Search for the cell housing the specified text and yield its [X, Y] center coordinate. 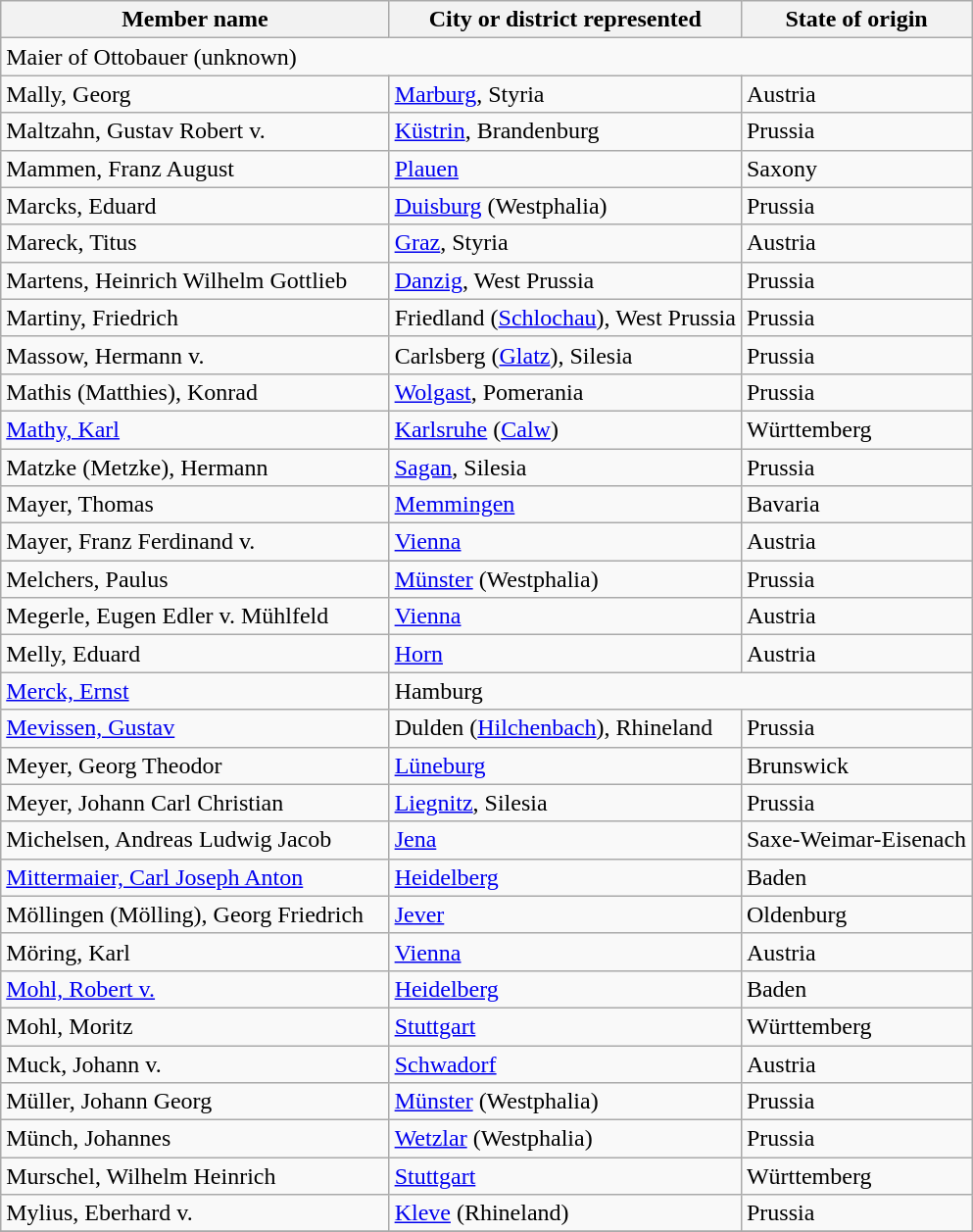
Murschel, Wilhelm Heinrich [195, 1176]
Meyer, Johann Carl Christian [195, 803]
Hamburg [680, 691]
Massow, Hermann v. [195, 355]
Sagan, Silesia [564, 468]
Wolgast, Pomerania [564, 392]
Marburg, Styria [564, 94]
Bavaria [856, 505]
Schwadorf [564, 1063]
Carlsberg (Glatz), Silesia [564, 355]
Münch, Johannes [195, 1139]
Liegnitz, Silesia [564, 803]
Karlsruhe (Calw) [564, 429]
Mittermaier, Carl Joseph Anton [195, 877]
City or district represented [564, 20]
Meyer, Georg Theodor [195, 765]
Oldenburg [856, 914]
Mally, Georg [195, 94]
Mayer, Franz Ferdinand v. [195, 542]
Mathy, Karl [195, 429]
Graz, Styria [564, 243]
Kleve (Rhineland) [564, 1213]
Maltzahn, Gustav Robert v. [195, 131]
Lüneburg [564, 765]
Jena [564, 840]
Memmingen [564, 505]
Horn [564, 654]
Dulden (Hilchenbach), Rhineland [564, 728]
Saxe-Weimar-Eisenach [856, 840]
Mammen, Franz August [195, 169]
Müller, Johann Georg [195, 1102]
Michelsen, Andreas Ludwig Jacob [195, 840]
Mohl, Robert v. [195, 989]
Möring, Karl [195, 952]
Brunswick [856, 765]
Danzig, West Prussia [564, 280]
Megerle, Eugen Edler v. Mühlfeld [195, 616]
Mathis (Matthies), Konrad [195, 392]
Melchers, Paulus [195, 579]
State of origin [856, 20]
Jever [564, 914]
Wetzlar (Westphalia) [564, 1139]
Mayer, Thomas [195, 505]
Maier of Ottobauer (unknown) [486, 57]
Marcks, Eduard [195, 206]
Melly, Eduard [195, 654]
Merck, Ernst [195, 691]
Duisburg (Westphalia) [564, 206]
Matzke (Metzke), Hermann [195, 468]
Member name [195, 20]
Martens, Heinrich Wilhelm Gottlieb [195, 280]
Plauen [564, 169]
Martiny, Friedrich [195, 318]
Mylius, Eberhard v. [195, 1213]
Mevissen, Gustav [195, 728]
Friedland (Schlochau), West Prussia [564, 318]
Saxony [856, 169]
Mohl, Moritz [195, 1026]
Küstrin, Brandenburg [564, 131]
Muck, Johann v. [195, 1063]
Möllingen (Mölling), Georg Friedrich [195, 914]
Mareck, Titus [195, 243]
